Search for the cell housing the specified text and yield its [X, Y] center coordinate. 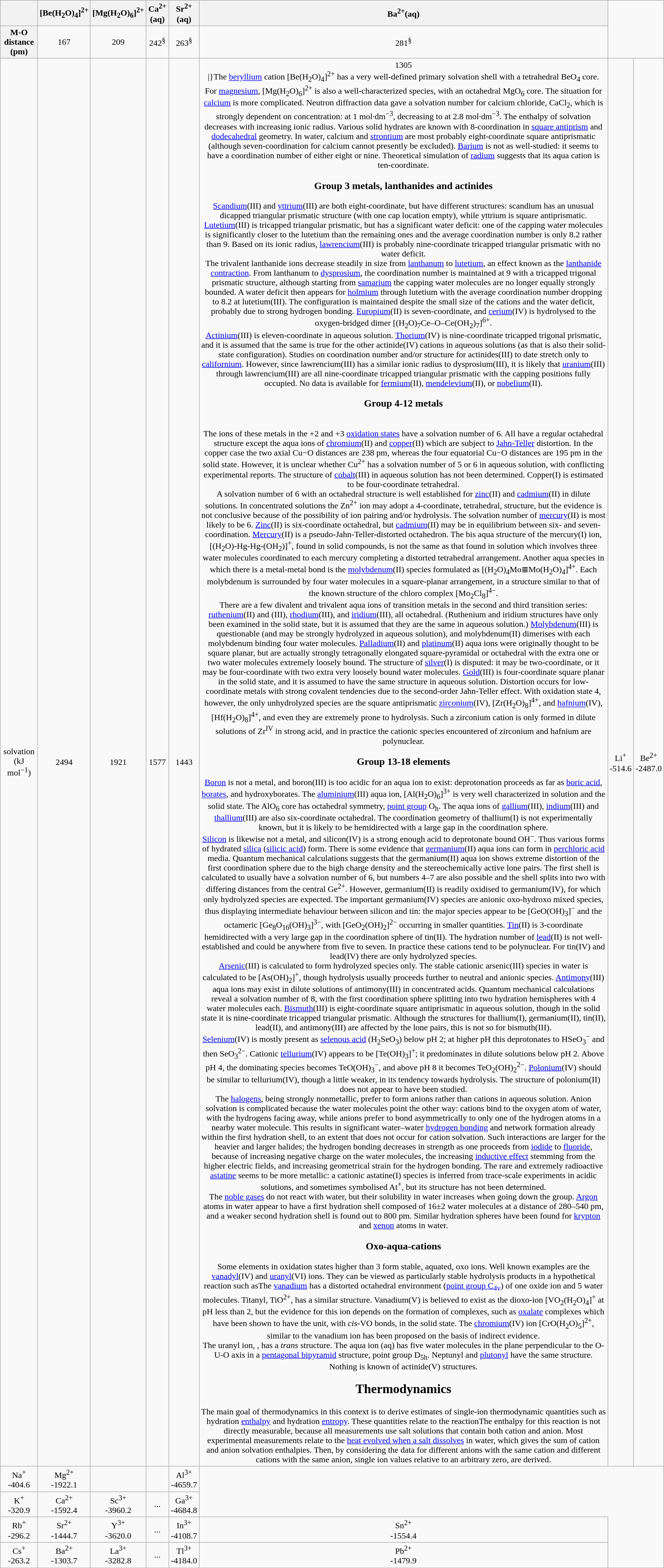
1577 [157, 762]
[Mg(H2O)6]2+ [118, 13]
2494 [64, 762]
Tl3+-4184.0 [184, 1555]
[Be(H2O)4]2+ [64, 13]
Al3+-4659.7 [184, 1479]
Ba2+(aq) [404, 13]
1921 [118, 762]
263§ [184, 42]
Sn2+-1554.4 [404, 1530]
In3+-4108.7 [184, 1530]
Ca2+-1592.4 [64, 1504]
Na+-404.6 [19, 1479]
Ca2+(aq) [157, 13]
Pb2+-1479.9 [404, 1555]
Mg2+-1922.1 [64, 1479]
Cs+-263.2 [19, 1555]
Li+-514.6 [621, 762]
Ba2+-1303.7 [64, 1555]
Sr2+(aq) [184, 13]
281§ [404, 42]
La3+-3282.8 [118, 1555]
Rb+-296.2 [19, 1530]
M-O distance (pm) [19, 42]
Sr2+-1444.7 [64, 1530]
Sc3+-3960.2 [118, 1504]
Ga3+-4684.8 [184, 1504]
167 [64, 42]
209 [118, 42]
solvation (kJ mol−1) [19, 762]
K+-320.9 [19, 1504]
1443 [184, 762]
Be2+-2487.0 [648, 762]
242§ [157, 42]
Y3+-3620.0 [118, 1530]
